Locate the cell with the specified text and output its (X, Y) center coordinate. 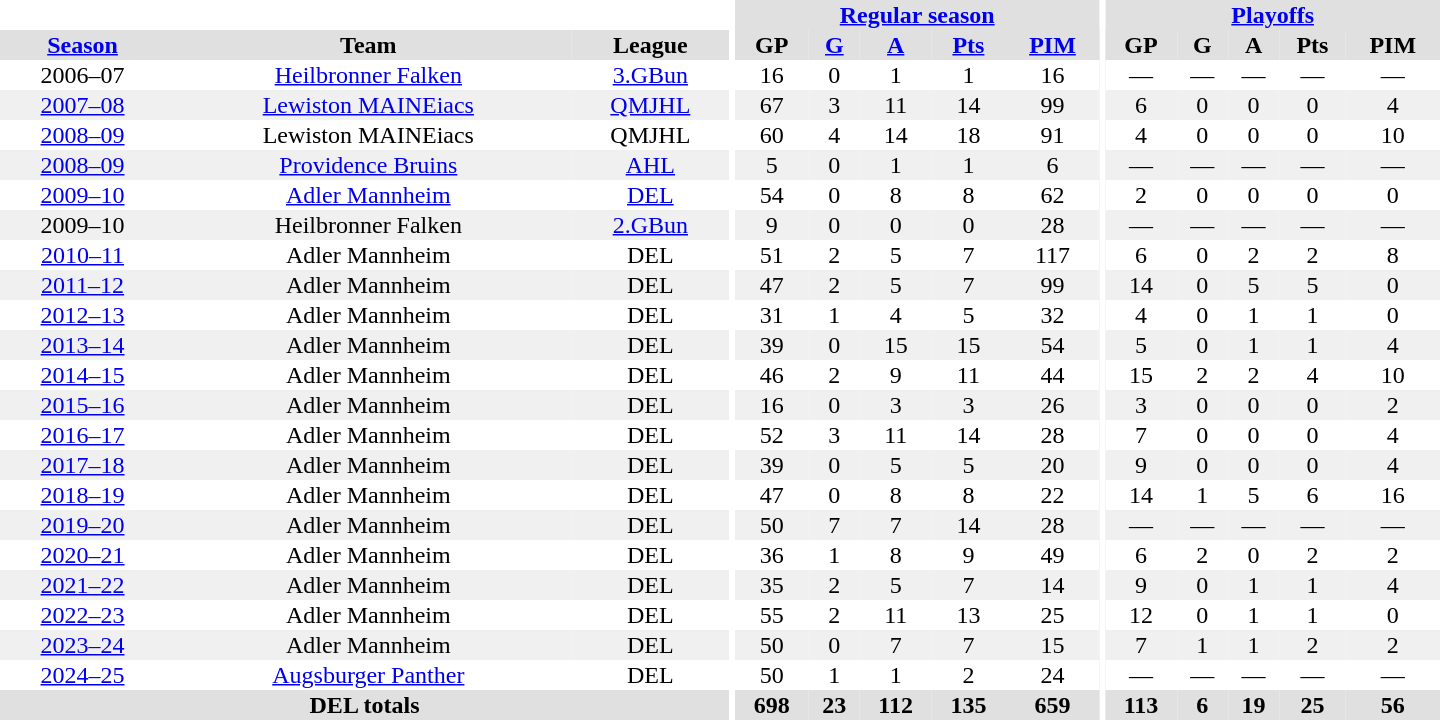
60 (772, 135)
2012–13 (82, 315)
135 (968, 705)
Season (82, 45)
2020–21 (82, 555)
2022–23 (82, 615)
2018–19 (82, 495)
31 (772, 315)
112 (896, 705)
46 (772, 375)
2011–12 (82, 285)
DEL totals (364, 705)
26 (1052, 405)
51 (772, 255)
2015–16 (82, 405)
62 (1052, 195)
Team (368, 45)
12 (1140, 615)
698 (772, 705)
Playoffs (1272, 15)
117 (1052, 255)
659 (1052, 705)
20 (1052, 465)
52 (772, 435)
Regular season (918, 15)
2007–08 (82, 105)
2019–20 (82, 525)
AHL (651, 165)
2024–25 (82, 675)
Augsburger Panther (368, 675)
35 (772, 585)
91 (1052, 135)
Providence Bruins (368, 165)
2021–22 (82, 585)
2010–11 (82, 255)
3.GBun (651, 75)
67 (772, 105)
32 (1052, 315)
2013–14 (82, 345)
56 (1393, 705)
19 (1254, 705)
2023–24 (82, 645)
2017–18 (82, 465)
23 (834, 705)
18 (968, 135)
113 (1140, 705)
24 (1052, 675)
36 (772, 555)
44 (1052, 375)
2016–17 (82, 435)
2.GBun (651, 225)
League (651, 45)
2014–15 (82, 375)
22 (1052, 495)
13 (968, 615)
55 (772, 615)
2006–07 (82, 75)
49 (1052, 555)
